Return (X, Y) of the center of cell containing provided text 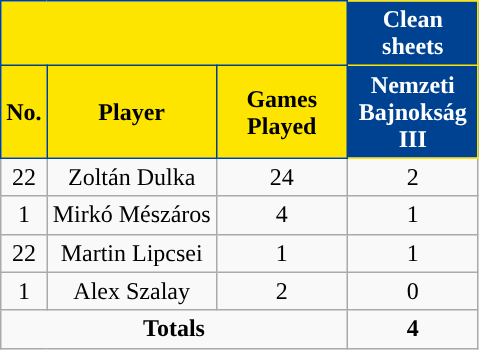
Player (132, 112)
Clean sheets (412, 34)
No. (24, 112)
Totals (174, 329)
Games Played (282, 112)
Mirkó Mészáros (132, 215)
Martin Lipcsei (132, 253)
24 (282, 177)
Zoltán Dulka (132, 177)
0 (412, 291)
Nemzeti Bajnokság III (412, 112)
Alex Szalay (132, 291)
